Search for the cell housing the specified text and yield its (X, Y) center coordinate. 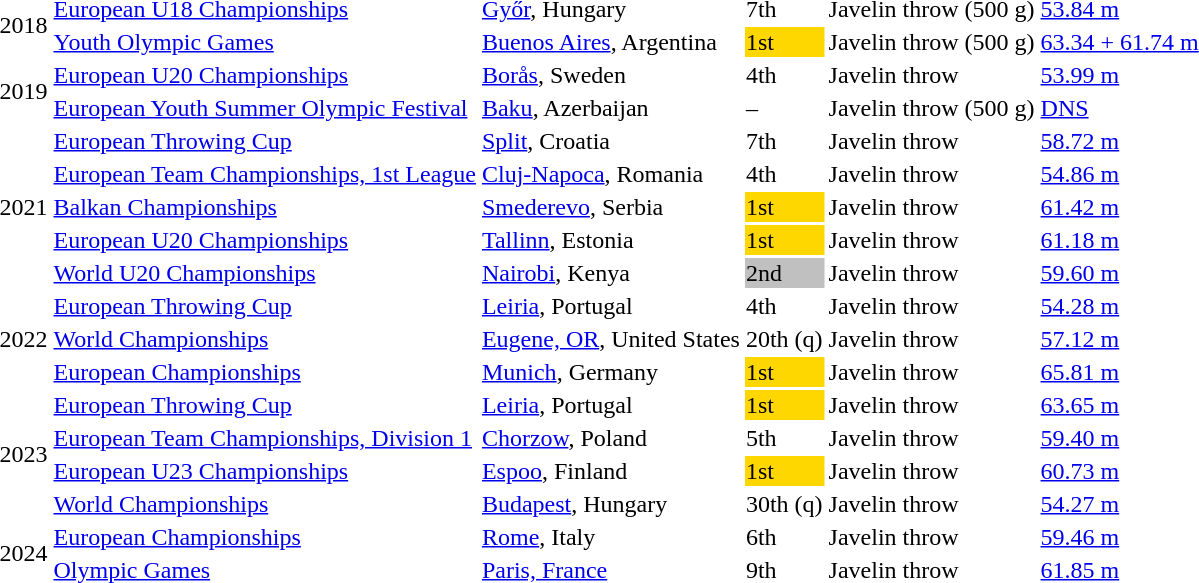
Split, Croatia (610, 141)
Nairobi, Kenya (610, 273)
Youth Olympic Games (264, 42)
European Youth Summer Olympic Festival (264, 108)
Rome, Italy (610, 537)
7th (784, 141)
Eugene, OR, United States (610, 339)
Espoo, Finland (610, 471)
Baku, Azerbaijan (610, 108)
World U20 Championships (264, 273)
Chorzow, Poland (610, 438)
Budapest, Hungary (610, 504)
Balkan Championships (264, 207)
European Team Championships, 1st League (264, 174)
20th (q) (784, 339)
2nd (784, 273)
European Team Championships, Division 1 (264, 438)
– (784, 108)
European U23 Championships (264, 471)
Tallinn, Estonia (610, 240)
30th (q) (784, 504)
6th (784, 537)
Munich, Germany (610, 372)
Smederevo, Serbia (610, 207)
Cluj-Napoca, Romania (610, 174)
5th (784, 438)
Buenos Aires, Argentina (610, 42)
Borås, Sweden (610, 75)
